Pinpoint the cell where the given text exists, returning its [X, Y] midpoint coordinate. 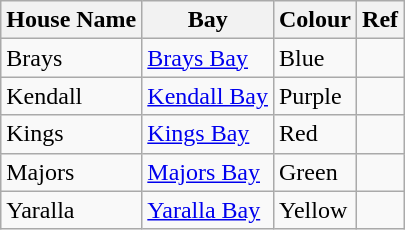
Blue [314, 58]
Majors Bay [208, 172]
Kendall [72, 96]
Bay [208, 20]
Red [314, 134]
Kings Bay [208, 134]
Yaralla Bay [208, 210]
Purple [314, 96]
Kendall Bay [208, 96]
Kings [72, 134]
Green [314, 172]
Brays Bay [208, 58]
Yaralla [72, 210]
Majors [72, 172]
Yellow [314, 210]
Colour [314, 20]
Ref [380, 20]
House Name [72, 20]
Brays [72, 58]
